Identify which cell holds the provided text, then report its (x, y) central coordinate. 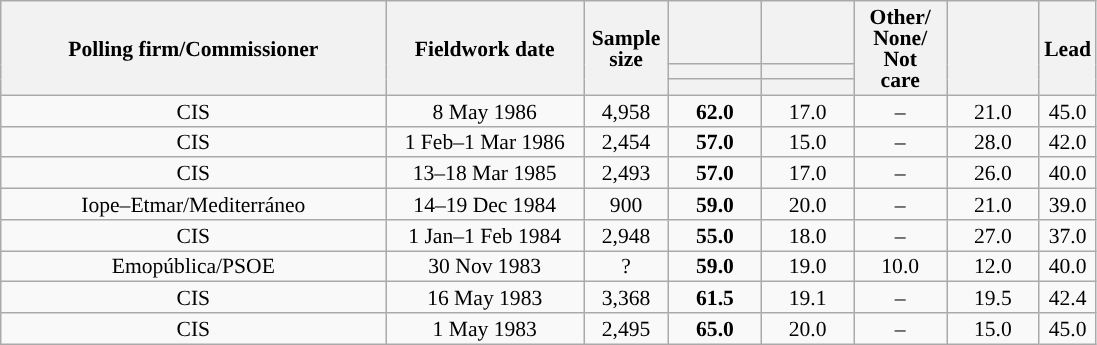
Other/None/Notcare (900, 48)
Fieldwork date (485, 48)
19.5 (992, 298)
61.5 (716, 298)
55.0 (716, 236)
2,493 (626, 174)
26.0 (992, 174)
39.0 (1068, 204)
28.0 (992, 142)
16 May 1983 (485, 298)
Sample size (626, 48)
65.0 (716, 328)
8 May 1986 (485, 110)
3,368 (626, 298)
Iope–Etmar/Mediterráneo (194, 204)
19.1 (808, 298)
? (626, 266)
Lead (1068, 48)
10.0 (900, 266)
2,495 (626, 328)
14–19 Dec 1984 (485, 204)
Polling firm/Commissioner (194, 48)
1 Feb–1 Mar 1986 (485, 142)
2,454 (626, 142)
62.0 (716, 110)
13–18 Mar 1985 (485, 174)
37.0 (1068, 236)
Emopública/PSOE (194, 266)
30 Nov 1983 (485, 266)
27.0 (992, 236)
42.4 (1068, 298)
1 Jan–1 Feb 1984 (485, 236)
1 May 1983 (485, 328)
4,958 (626, 110)
42.0 (1068, 142)
900 (626, 204)
19.0 (808, 266)
2,948 (626, 236)
18.0 (808, 236)
12.0 (992, 266)
